Search for the cell housing the specified text and yield its [X, Y] center coordinate. 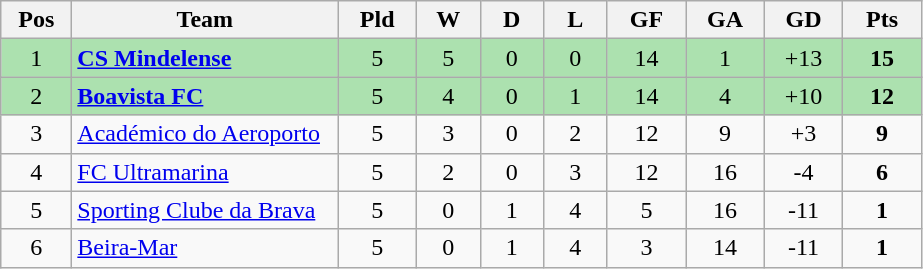
15 [882, 58]
+3 [804, 134]
Beira-Mar [205, 248]
Académico do Aeroporto [205, 134]
-4 [804, 172]
GD [804, 20]
+13 [804, 58]
+10 [804, 96]
GA [726, 20]
W [448, 20]
D [512, 20]
Team [205, 20]
Pts [882, 20]
GF [646, 20]
FC Ultramarina [205, 172]
CS Mindelense [205, 58]
Sporting Clube da Brava [205, 210]
Boavista FC [205, 96]
L [576, 20]
Pos [36, 20]
Pld [378, 20]
